Search for the cell housing the specified text and yield its (x, y) center coordinate. 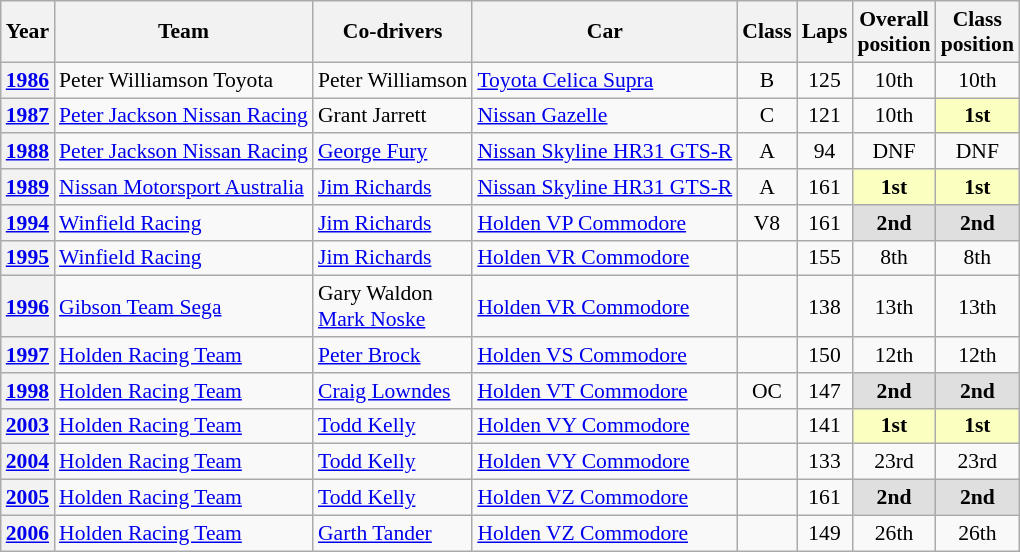
V8 (766, 223)
Craig Lowndes (392, 391)
125 (825, 80)
Laps (825, 32)
Grant Jarrett (392, 116)
Co-drivers (392, 32)
1986 (28, 80)
Gibson Team Sega (184, 306)
Peter Williamson Toyota (184, 80)
Holden VS Commodore (604, 355)
Peter Brock (392, 355)
Holden VP Commodore (604, 223)
1989 (28, 187)
1997 (28, 355)
Year (28, 32)
141 (825, 426)
121 (825, 116)
Garth Tander (392, 533)
2006 (28, 533)
Holden VT Commodore (604, 391)
155 (825, 258)
133 (825, 462)
2004 (28, 462)
1994 (28, 223)
150 (825, 355)
1996 (28, 306)
OC (766, 391)
Car (604, 32)
Nissan Motorsport Australia (184, 187)
Gary Waldon Mark Noske (392, 306)
2003 (28, 426)
1995 (28, 258)
B (766, 80)
1987 (28, 116)
Overallposition (894, 32)
149 (825, 533)
1998 (28, 391)
Classposition (978, 32)
138 (825, 306)
Team (184, 32)
1988 (28, 152)
Peter Williamson (392, 80)
94 (825, 152)
C (766, 116)
Toyota Celica Supra (604, 80)
Class (766, 32)
Nissan Gazelle (604, 116)
George Fury (392, 152)
147 (825, 391)
2005 (28, 498)
